Locate the cell with the specified text and output its [x, y] center coordinate. 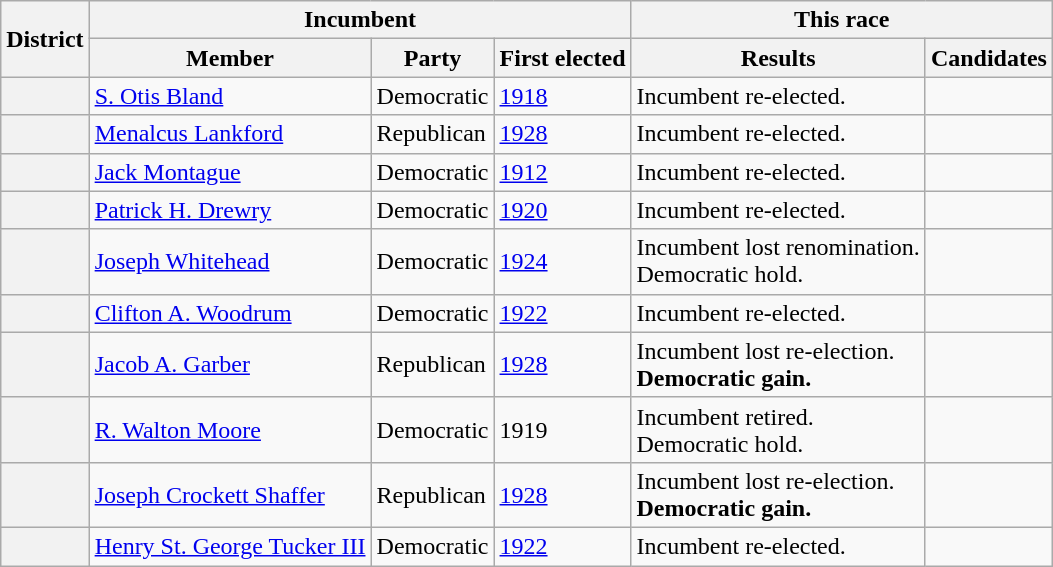
Joseph Whitehead [230, 262]
Jack Montague [230, 172]
Menalcus Lankford [230, 134]
1924 [562, 262]
1920 [562, 210]
District [45, 39]
S. Otis Bland [230, 96]
1918 [562, 96]
Member [230, 58]
1919 [562, 430]
Jacob A. Garber [230, 364]
Joseph Crockett Shaffer [230, 494]
Incumbent retired.Democratic hold. [778, 430]
Clifton A. Woodrum [230, 313]
Incumbent lost renomination.Democratic hold. [778, 262]
R. Walton Moore [230, 430]
Patrick H. Drewry [230, 210]
Results [778, 58]
Party [432, 58]
Candidates [988, 58]
First elected [562, 58]
Henry St. George Tucker III [230, 546]
1912 [562, 172]
This race [842, 20]
Incumbent [360, 20]
